For the text-containing cell, return its midpoint in (X, Y) coordinate format. 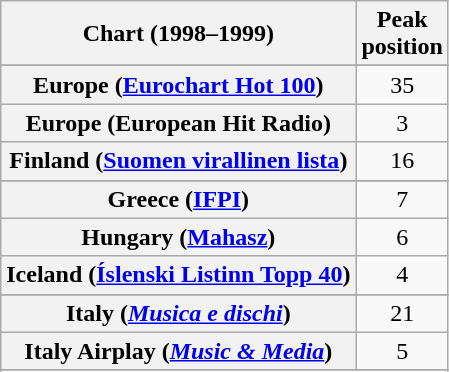
7 (402, 199)
Italy Airplay (Music & Media) (178, 351)
Hungary (Mahasz) (178, 237)
21 (402, 313)
35 (402, 85)
Europe (European Hit Radio) (178, 123)
Chart (1998–1999) (178, 34)
16 (402, 161)
Iceland (Íslenski Listinn Topp 40) (178, 275)
3 (402, 123)
Peakposition (402, 34)
Greece (IFPI) (178, 199)
Italy (Musica e dischi) (178, 313)
5 (402, 351)
Europe (Eurochart Hot 100) (178, 85)
4 (402, 275)
Finland (Suomen virallinen lista) (178, 161)
6 (402, 237)
